Return the (X, Y) coordinate for the center point of the cell that contains the specified text.  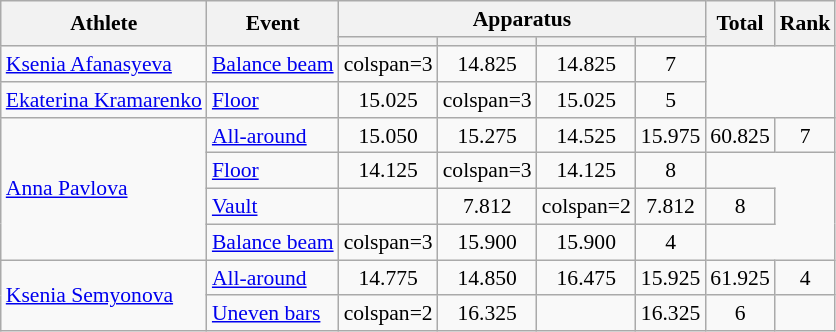
Rank (806, 24)
15.275 (488, 136)
6 (740, 314)
60.825 (740, 136)
5 (670, 100)
16.475 (586, 278)
Ksenia Afanasyeva (104, 64)
Event (273, 24)
Ksenia Semyonova (104, 296)
15.925 (670, 278)
Ekaterina Kramarenko (104, 100)
Apparatus (522, 19)
14.775 (388, 278)
Athlete (104, 24)
14.850 (488, 278)
61.925 (740, 278)
Vault (273, 207)
Total (740, 24)
Uneven bars (273, 314)
15.975 (670, 136)
15.050 (388, 136)
Anna Pavlova (104, 189)
14.525 (586, 136)
